Capture the cell that displays the provided text and extract its [x, y] central coordinate. 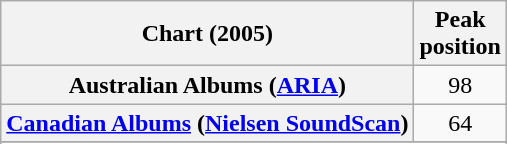
Canadian Albums (Nielsen SoundScan) [208, 123]
Peak position [460, 34]
Chart (2005) [208, 34]
Australian Albums (ARIA) [208, 85]
98 [460, 85]
64 [460, 123]
